Identify which cell holds the provided text, then report its [x, y] central coordinate. 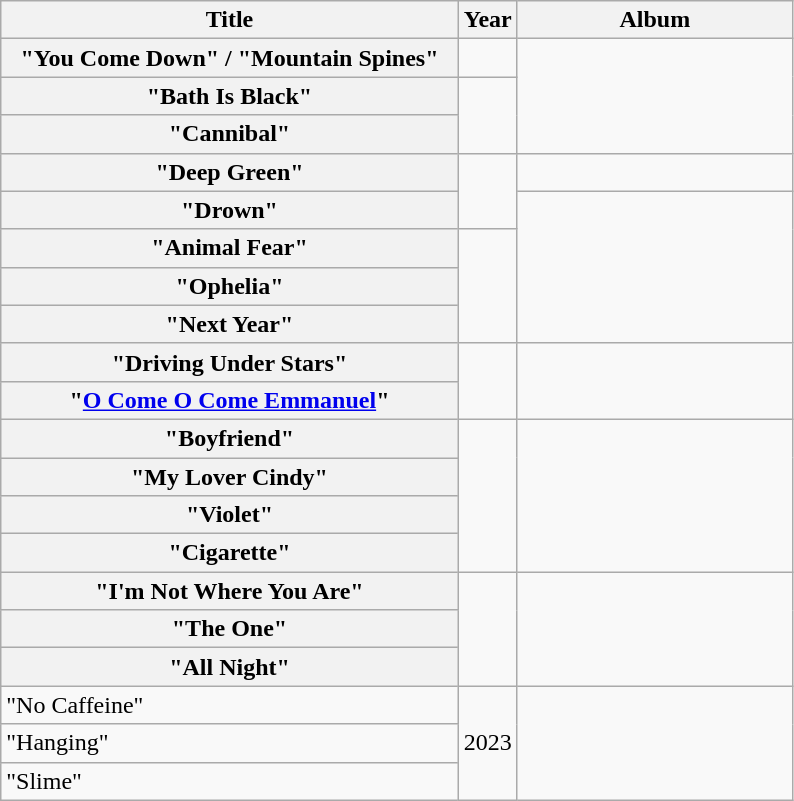
"Drown" [230, 210]
"Animal Fear" [230, 248]
"Bath Is Black" [230, 96]
"I'm Not Where You Are" [230, 591]
"My Lover Cindy" [230, 477]
"The One" [230, 629]
"Deep Green" [230, 172]
"Driving Under Stars" [230, 362]
"O Come O Come Emmanuel" [230, 400]
"Slime" [230, 781]
"You Come Down" / "Mountain Spines" [230, 58]
Album [654, 20]
"No Caffeine" [230, 705]
"Cigarette" [230, 553]
"Hanging" [230, 743]
Title [230, 20]
"Boyfriend" [230, 438]
Year [488, 20]
"Violet" [230, 515]
"All Night" [230, 667]
"Cannibal" [230, 134]
"Next Year" [230, 324]
"Ophelia" [230, 286]
2023 [488, 743]
